Scan for the cell matching the given text and deliver its (X, Y) coordinate at center. 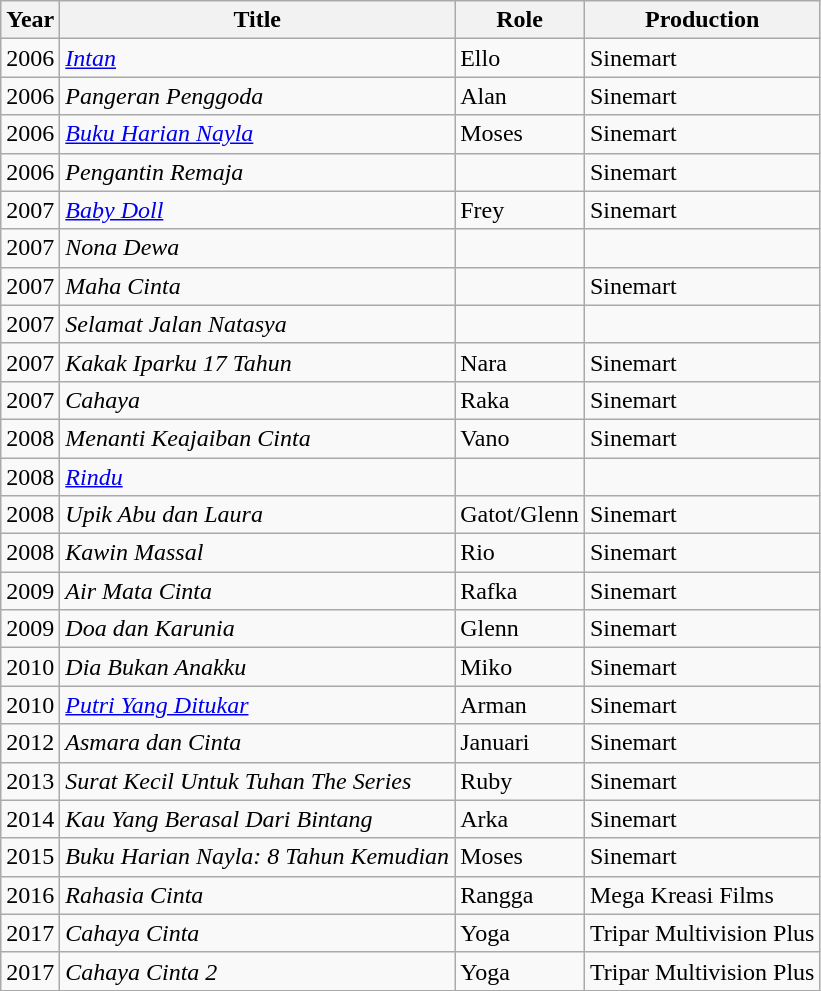
Title (258, 20)
Rafka (520, 591)
Mega Kreasi Films (702, 895)
Upik Abu dan Laura (258, 515)
Pangeran Penggoda (258, 96)
Doa dan Karunia (258, 629)
2014 (30, 819)
Kakak Iparku 17 Tahun (258, 362)
Arka (520, 819)
Arman (520, 705)
Cahaya (258, 400)
Nona Dewa (258, 248)
Januari (520, 743)
Ruby (520, 781)
Role (520, 20)
Menanti Keajaiban Cinta (258, 438)
Alan (520, 96)
Maha Cinta (258, 286)
Miko (520, 667)
Buku Harian Nayla: 8 Tahun Kemudian (258, 857)
2016 (30, 895)
Intan (258, 58)
Buku Harian Nayla (258, 134)
Rindu (258, 477)
Production (702, 20)
Dia Bukan Anakku (258, 667)
Glenn (520, 629)
Frey (520, 210)
Selamat Jalan Natasya (258, 324)
Surat Kecil Untuk Tuhan The Series (258, 781)
Rahasia Cinta (258, 895)
Raka (520, 400)
Gatot/Glenn (520, 515)
Vano (520, 438)
Rangga (520, 895)
Baby Doll (258, 210)
Pengantin Remaja (258, 172)
2013 (30, 781)
Asmara dan Cinta (258, 743)
Ello (520, 58)
Cahaya Cinta (258, 933)
Rio (520, 553)
Cahaya Cinta 2 (258, 971)
Kawin Massal (258, 553)
Kau Yang Berasal Dari Bintang (258, 819)
Year (30, 20)
2012 (30, 743)
Nara (520, 362)
2015 (30, 857)
Air Mata Cinta (258, 591)
Putri Yang Ditukar (258, 705)
